Capture the cell that displays the provided text and extract its (X, Y) central coordinate. 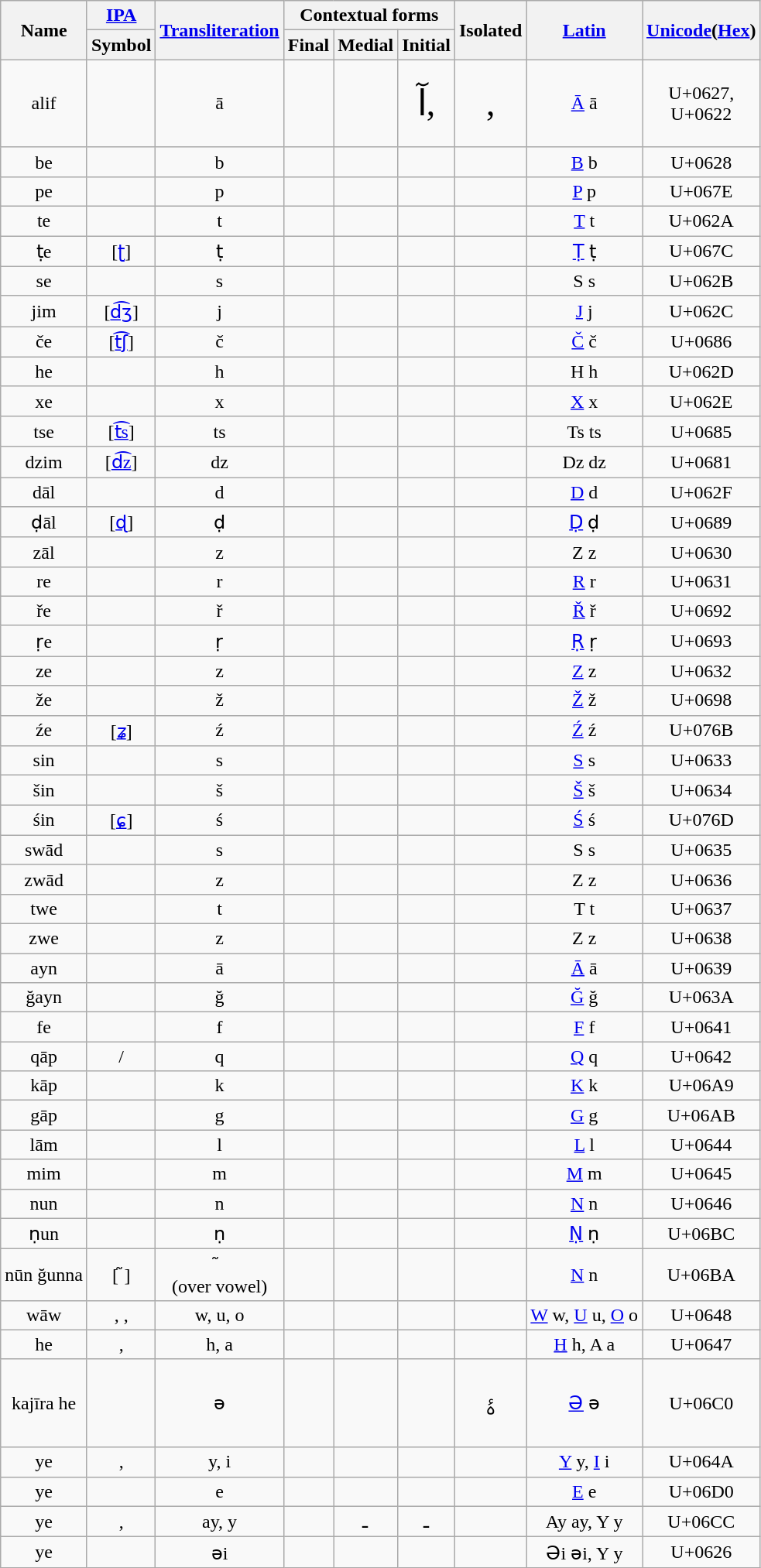
U+0632 (701, 671)
dzim (44, 462)
, , (121, 1315)
U+0648 (701, 1315)
m (220, 1174)
Ğ ğ (584, 998)
fe (44, 1027)
ğ (220, 998)
ṇ (220, 1234)
Ṇ ṇ (584, 1234)
Ź ź (584, 731)
Unicode(Hex) (701, 30)
b (220, 162)
U+0636 (701, 879)
Latin (584, 30)
əi (220, 1553)
IPA (121, 15)
twe (44, 909)
gāp (44, 1115)
U+0685 (701, 432)
Dz dz (584, 462)
U+067C (701, 252)
U+062E (701, 401)
k (220, 1086)
U+0686 (701, 342)
wāw (44, 1315)
H h, A a (584, 1344)
č (220, 342)
n (220, 1203)
U+06BC (701, 1234)
P p (584, 192)
že (44, 700)
U+0628 (701, 162)
w, u, o (220, 1315)
[ʈ] (121, 252)
nun (44, 1203)
Ř ř (584, 611)
U+0638 (701, 939)
alif (44, 104)
X x (584, 401)
U+06BA (701, 1275)
[t͡ʃ] (121, 342)
Ts ts (584, 432)
U+0631 (701, 581)
p (220, 192)
pe (44, 192)
Contextual forms (369, 15)
qāp (44, 1056)
U+0693 (701, 641)
ž (220, 700)
M m (584, 1174)
Ž ž (584, 700)
r (220, 581)
ṭ (220, 252)
ře (44, 611)
U+0642 (701, 1056)
Initial (427, 45)
ayn (44, 968)
Ṭ ṭ (584, 252)
ź (220, 731)
ṛe (44, 641)
ğayn (44, 998)
se (44, 281)
ze (44, 671)
U+0630 (701, 552)
źe (44, 731)
Symbol (121, 45)
q (220, 1056)
Əi əi, Y y (584, 1553)
swād (44, 850)
dāl (44, 492)
ts (220, 432)
[t͡s] (121, 432)
U+067E (701, 192)
U+0641 (701, 1027)
ay, y (220, 1522)
ṭe (44, 252)
ř (220, 611)
e (220, 1491)
x (220, 401)
y, i (220, 1462)
nūn ğunna (44, 1275)
Name (44, 30)
G g (584, 1115)
h, a (220, 1344)
Transliteration (220, 30)
šin (44, 790)
R r (584, 581)
U+062A (701, 221)
d (220, 492)
zāl (44, 552)
če (44, 342)
E e (584, 1491)
Ś ś (584, 820)
Š š (584, 790)
U+062D (701, 371)
Q q (584, 1056)
U+0646 (701, 1203)
ś (220, 820)
jim (44, 311)
H h (584, 371)
K k (584, 1086)
آ, (427, 104)
U+063A (701, 998)
U+0639 (701, 968)
be (44, 162)
̃(over vowel) (220, 1275)
U+0626 (701, 1553)
U+0681 (701, 462)
F f (584, 1027)
[ɕ] (121, 820)
mim (44, 1174)
U+076D (701, 820)
U+0644 (701, 1145)
h (220, 371)
U+0647 (701, 1344)
D d (584, 492)
[d͡z] (121, 462)
U+0637 (701, 909)
[ ̃] (121, 1275)
Ṛ ṛ (584, 641)
U+062B (701, 281)
Č č (584, 342)
Isolated (490, 30)
[ʑ] (121, 731)
kajīra he (44, 1403)
B b (584, 162)
śin (44, 820)
U+0633 (701, 761)
U+0627,U+0622 (701, 104)
U+06A9 (701, 1086)
[d͡ʒ] (121, 311)
lām (44, 1145)
Ə ə (584, 1403)
U+076B (701, 731)
dz (220, 462)
U+062C (701, 311)
Ḍ ḍ (584, 522)
ḍ (220, 522)
g (220, 1115)
W w, U u, O o (584, 1315)
xe (44, 401)
U+062F (701, 492)
zwe (44, 939)
š (220, 790)
U+06CC (701, 1522)
J j (584, 311)
U+06AB (701, 1115)
Y y, I i (584, 1462)
U+0689 (701, 522)
re (44, 581)
U+06D0 (701, 1491)
U+0692 (701, 611)
Medial (365, 45)
L l (584, 1145)
ṛ (220, 641)
ۀ (490, 1403)
U+0635 (701, 850)
tse (44, 432)
U+0634 (701, 790)
l (220, 1145)
U+064A (701, 1462)
U+0698 (701, 700)
zwād (44, 879)
/ (121, 1056)
Ay ay, Y y (584, 1522)
sin (44, 761)
ə (220, 1403)
[ɖ] (121, 522)
ṇun (44, 1234)
U+06C0 (701, 1403)
U+0645 (701, 1174)
te (44, 221)
Final (308, 45)
ḍāl (44, 522)
kāp (44, 1086)
f (220, 1027)
j (220, 311)
